Return the (x, y) coordinate for the center point of the cell that contains the specified text.  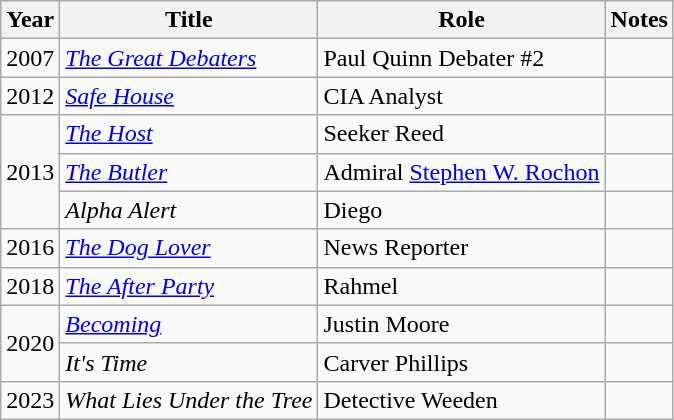
The Great Debaters (189, 58)
Diego (462, 210)
Role (462, 20)
What Lies Under the Tree (189, 400)
Detective Weeden (462, 400)
2007 (30, 58)
Rahmel (462, 286)
It's Time (189, 362)
News Reporter (462, 248)
Safe House (189, 96)
Alpha Alert (189, 210)
The Butler (189, 172)
2013 (30, 172)
The Dog Lover (189, 248)
2018 (30, 286)
Admiral Stephen W. Rochon (462, 172)
2023 (30, 400)
The Host (189, 134)
The After Party (189, 286)
Title (189, 20)
Year (30, 20)
Notes (639, 20)
Paul Quinn Debater #2 (462, 58)
CIA Analyst (462, 96)
2020 (30, 343)
Becoming (189, 324)
Justin Moore (462, 324)
Seeker Reed (462, 134)
Carver Phillips (462, 362)
2016 (30, 248)
2012 (30, 96)
